Output the (x, y) coordinate of the center of the cell containing the given text.  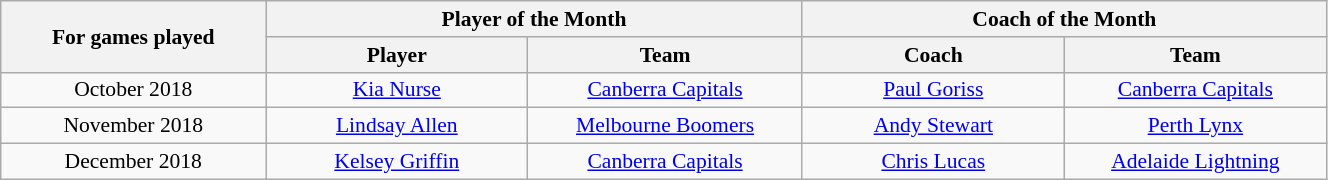
Player of the Month (534, 19)
Coach (933, 55)
Adelaide Lightning (1195, 162)
For games played (134, 36)
Chris Lucas (933, 162)
Kelsey Griffin (397, 162)
Perth Lynx (1195, 126)
Melbourne Boomers (665, 126)
Player (397, 55)
October 2018 (134, 90)
Coach of the Month (1064, 19)
Lindsay Allen (397, 126)
December 2018 (134, 162)
Paul Goriss (933, 90)
Andy Stewart (933, 126)
November 2018 (134, 126)
Kia Nurse (397, 90)
